For the text-containing cell, return its midpoint in (X, Y) coordinate format. 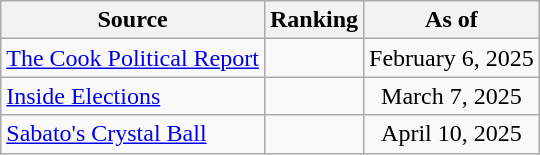
Source (133, 20)
The Cook Political Report (133, 58)
March 7, 2025 (452, 96)
Ranking (314, 20)
Inside Elections (133, 96)
Sabato's Crystal Ball (133, 134)
February 6, 2025 (452, 58)
April 10, 2025 (452, 134)
As of (452, 20)
